Identify which cell holds the provided text, then report its (X, Y) central coordinate. 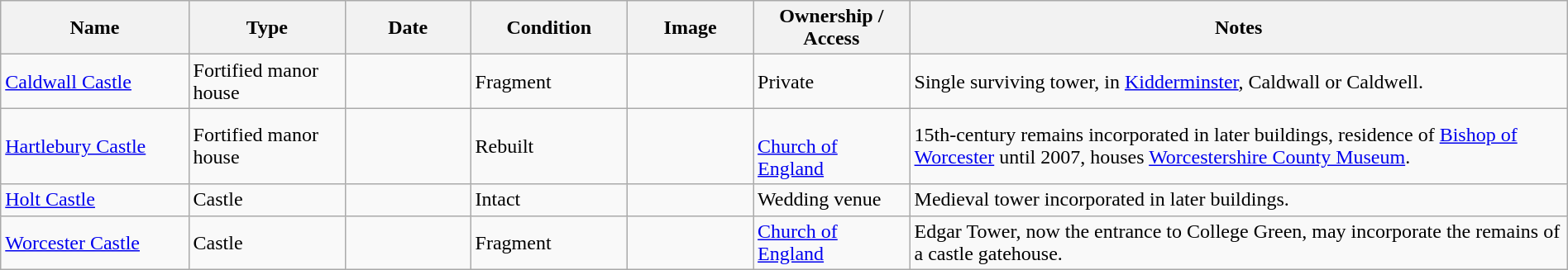
Worcester Castle (94, 243)
Medieval tower incorporated in later buildings. (1239, 200)
Private (832, 81)
Intact (549, 200)
Name (94, 28)
Condition (549, 28)
Holt Castle (94, 200)
Caldwall Castle (94, 81)
Date (409, 28)
Edgar Tower, now the entrance to College Green, may incorporate the remains of a castle gatehouse. (1239, 243)
Single surviving tower, in Kidderminster, Caldwall or Caldwell. (1239, 81)
Rebuilt (549, 146)
Wedding venue (832, 200)
Type (266, 28)
Ownership / Access (832, 28)
Notes (1239, 28)
Image (691, 28)
15th-century remains incorporated in later buildings, residence of Bishop of Worcester until 2007, houses Worcestershire County Museum. (1239, 146)
Hartlebury Castle (94, 146)
